Identify which cell holds the provided text, then report its (X, Y) central coordinate. 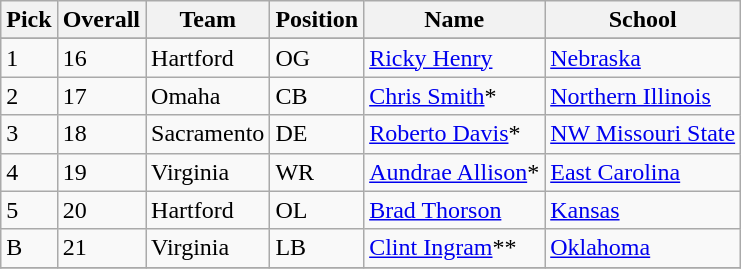
Aundrae Allison* (454, 172)
School (643, 20)
LB (317, 248)
Nebraska (643, 58)
20 (101, 210)
B (29, 248)
Clint Ingram** (454, 248)
CB (317, 96)
1 (29, 58)
5 (29, 210)
Name (454, 20)
Sacramento (208, 134)
NW Missouri State (643, 134)
WR (317, 172)
4 (29, 172)
17 (101, 96)
Ricky Henry (454, 58)
OL (317, 210)
Roberto Davis* (454, 134)
Northern Illinois (643, 96)
21 (101, 248)
Omaha (208, 96)
18 (101, 134)
Oklahoma (643, 248)
Chris Smith* (454, 96)
16 (101, 58)
Brad Thorson (454, 210)
OG (317, 58)
Team (208, 20)
Kansas (643, 210)
19 (101, 172)
DE (317, 134)
Overall (101, 20)
Pick (29, 20)
East Carolina (643, 172)
2 (29, 96)
Position (317, 20)
3 (29, 134)
